Extract the (x, y) coordinate from the center of the cell holding the provided text.  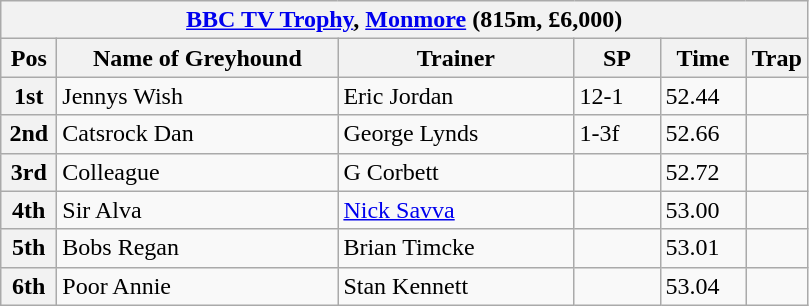
Trainer (456, 58)
Pos (29, 58)
SP (617, 58)
Sir Alva (198, 210)
Jennys Wish (198, 96)
52.44 (703, 96)
5th (29, 248)
52.72 (703, 172)
3rd (29, 172)
Bobs Regan (198, 248)
53.04 (703, 286)
6th (29, 286)
1-3f (617, 134)
Nick Savva (456, 210)
Name of Greyhound (198, 58)
52.66 (703, 134)
Brian Timcke (456, 248)
4th (29, 210)
2nd (29, 134)
Catsrock Dan (198, 134)
Trap (776, 58)
BBC TV Trophy, Monmore (815m, £6,000) (404, 20)
G Corbett (456, 172)
Eric Jordan (456, 96)
George Lynds (456, 134)
1st (29, 96)
12-1 (617, 96)
53.00 (703, 210)
Poor Annie (198, 286)
Stan Kennett (456, 286)
53.01 (703, 248)
Colleague (198, 172)
Time (703, 58)
